Provide the [x, y] coordinate of the cell's center where the given text is located.  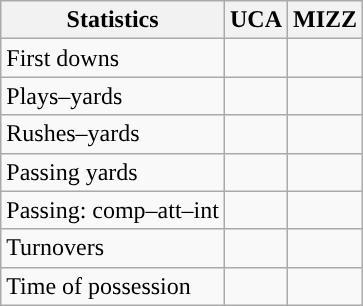
Passing yards [113, 172]
First downs [113, 58]
Rushes–yards [113, 134]
Time of possession [113, 286]
Plays–yards [113, 96]
Passing: comp–att–int [113, 210]
Statistics [113, 20]
MIZZ [326, 20]
UCA [256, 20]
Turnovers [113, 248]
